Output the [x, y] coordinate of the center of the cell containing the given text.  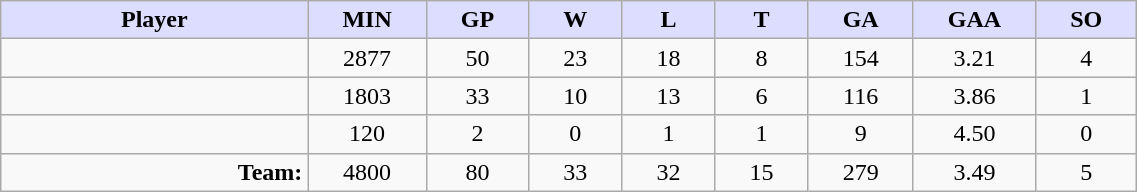
1803 [367, 96]
18 [668, 58]
279 [860, 172]
50 [477, 58]
3.49 [974, 172]
9 [860, 134]
13 [668, 96]
80 [477, 172]
15 [762, 172]
116 [860, 96]
8 [762, 58]
23 [576, 58]
Player [154, 20]
4.50 [974, 134]
L [668, 20]
GP [477, 20]
3.86 [974, 96]
T [762, 20]
32 [668, 172]
6 [762, 96]
SO [1086, 20]
Team: [154, 172]
GAA [974, 20]
4 [1086, 58]
2877 [367, 58]
GA [860, 20]
MIN [367, 20]
2 [477, 134]
10 [576, 96]
3.21 [974, 58]
4800 [367, 172]
120 [367, 134]
5 [1086, 172]
W [576, 20]
154 [860, 58]
